Determine the [x, y] coordinate at the center of the cell enclosing the given text.  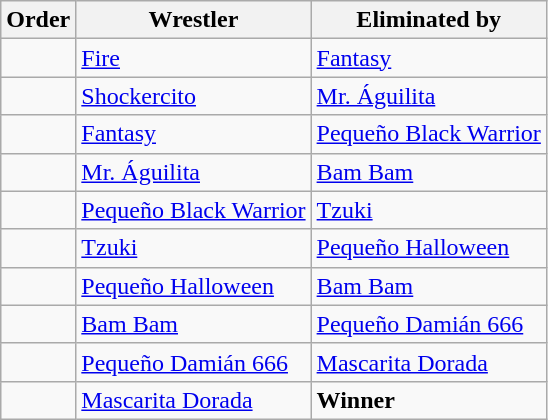
Wrestler [194, 20]
Order [38, 20]
Fire [194, 58]
Eliminated by [428, 20]
Shockercito [194, 96]
Winner [428, 400]
